Return (x, y) of the center of cell containing provided text 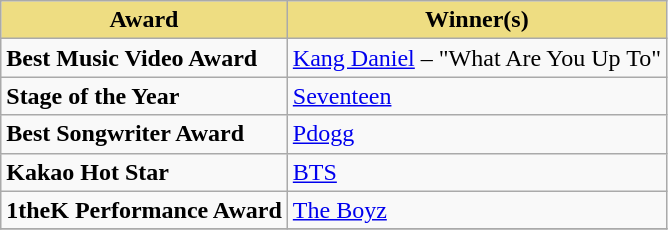
Award (144, 20)
Pdogg (476, 134)
1theK Performance Award (144, 210)
Seventeen (476, 96)
BTS (476, 172)
Kang Daniel – "What Are You Up To" (476, 58)
Best Music Video Award (144, 58)
Best Songwriter Award (144, 134)
The Boyz (476, 210)
Stage of the Year (144, 96)
Winner(s) (476, 20)
Kakao Hot Star (144, 172)
